Capture the cell that displays the provided text and extract its [X, Y] central coordinate. 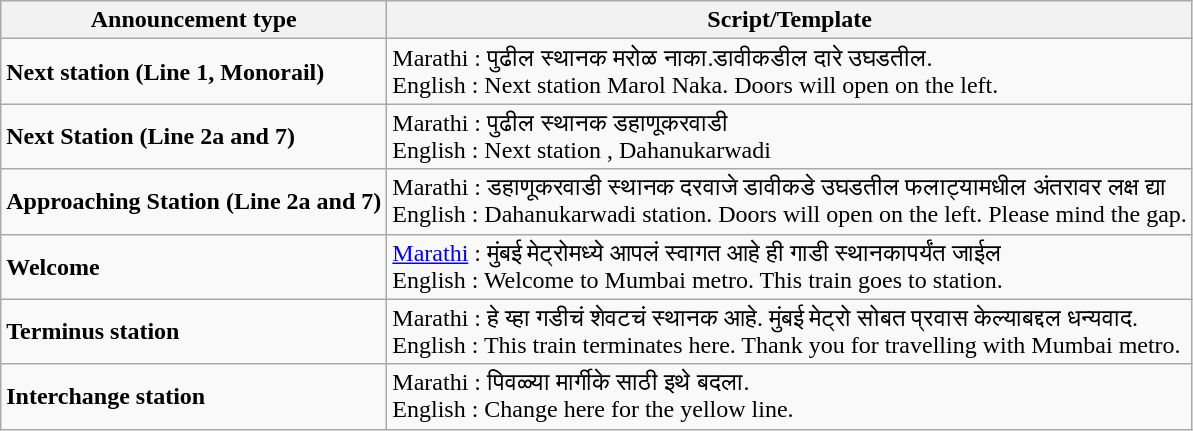
Marathi : पुढील स्थानक डहाणूकरवाडीEnglish : Next station , Dahanukarwadi [790, 136]
Marathi : पिवळ्या मार्गीके साठी इथे बदला.English : Change here for the yellow line. [790, 396]
Approaching Station (Line 2a and 7) [194, 202]
Marathi : पुढील स्थानक मरोळ नाका.डावीकडील दारे उघडतील.English : Next station Marol Naka. Doors will open on the left. [790, 72]
Terminus station [194, 332]
Welcome [194, 266]
Script/Template [790, 20]
Next Station (Line 2a and 7) [194, 136]
Next station (Line 1, Monorail) [194, 72]
Marathi : मुंबई मेट्रोमध्ये आपलं स्वागत आहे ही गाडी स्थानकापर्यंत जाईलEnglish : Welcome to Mumbai metro. This train goes to station. [790, 266]
Interchange station [194, 396]
Announcement type [194, 20]
